Return [x, y] of the center of cell containing provided text 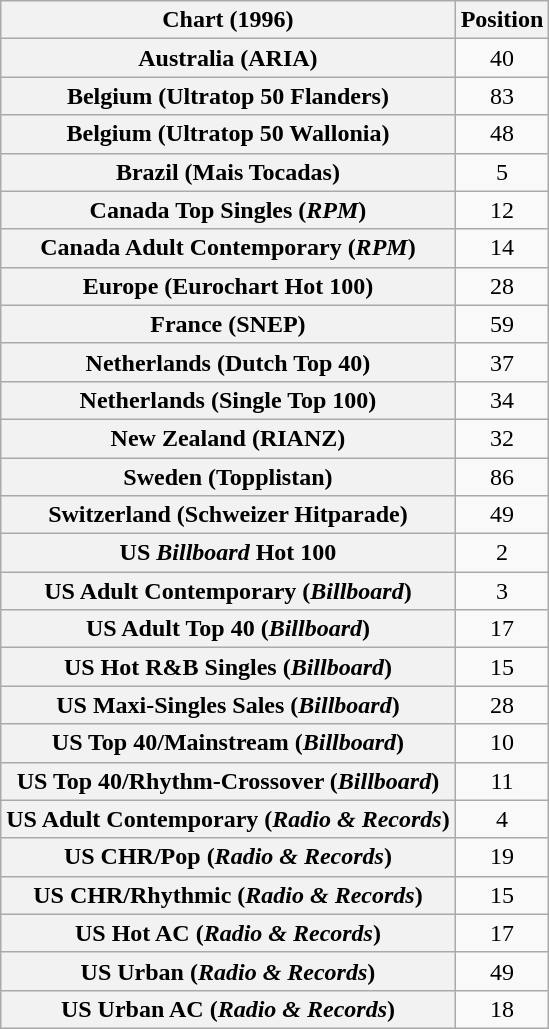
Netherlands (Dutch Top 40) [228, 362]
83 [502, 96]
Switzerland (Schweizer Hitparade) [228, 515]
4 [502, 819]
10 [502, 743]
12 [502, 210]
Europe (Eurochart Hot 100) [228, 286]
US Urban AC (Radio & Records) [228, 1009]
59 [502, 324]
New Zealand (RIANZ) [228, 438]
US Adult Top 40 (Billboard) [228, 629]
19 [502, 857]
Chart (1996) [228, 20]
34 [502, 400]
11 [502, 781]
US Urban (Radio & Records) [228, 971]
Belgium (Ultratop 50 Wallonia) [228, 134]
Position [502, 20]
48 [502, 134]
Belgium (Ultratop 50 Flanders) [228, 96]
Brazil (Mais Tocadas) [228, 172]
US Top 40/Rhythm-Crossover (Billboard) [228, 781]
Canada Top Singles (RPM) [228, 210]
Netherlands (Single Top 100) [228, 400]
US Billboard Hot 100 [228, 553]
86 [502, 477]
France (SNEP) [228, 324]
US Maxi-Singles Sales (Billboard) [228, 705]
Canada Adult Contemporary (RPM) [228, 248]
3 [502, 591]
US Hot AC (Radio & Records) [228, 933]
5 [502, 172]
37 [502, 362]
40 [502, 58]
2 [502, 553]
Australia (ARIA) [228, 58]
18 [502, 1009]
14 [502, 248]
US Hot R&B Singles (Billboard) [228, 667]
US Adult Contemporary (Billboard) [228, 591]
US Top 40/Mainstream (Billboard) [228, 743]
32 [502, 438]
Sweden (Topplistan) [228, 477]
US CHR/Pop (Radio & Records) [228, 857]
US CHR/Rhythmic (Radio & Records) [228, 895]
US Adult Contemporary (Radio & Records) [228, 819]
